Provide the [X, Y] coordinate of the cell's center where the given text is located.  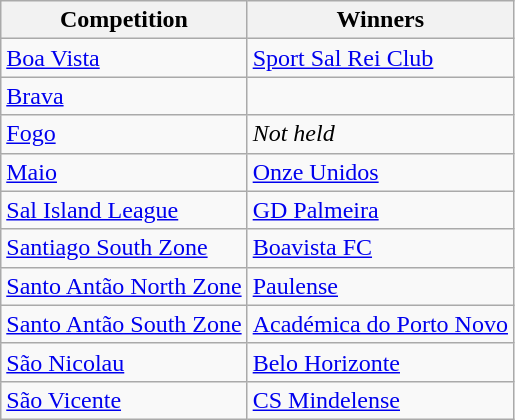
GD Palmeira [380, 210]
Boavista FC [380, 248]
Maio [124, 172]
Santo Antão South Zone [124, 324]
Santo Antão North Zone [124, 286]
Paulense [380, 286]
São Vicente [124, 400]
Competition [124, 20]
Sport Sal Rei Club [380, 58]
Brava [124, 96]
São Nicolau [124, 362]
Académica do Porto Novo [380, 324]
Fogo [124, 134]
Onze Unidos [380, 172]
Not held [380, 134]
Sal Island League [124, 210]
Santiago South Zone [124, 248]
CS Mindelense [380, 400]
Winners [380, 20]
Boa Vista [124, 58]
Belo Horizonte [380, 362]
